Locate the cell with the specified text and output its [x, y] center coordinate. 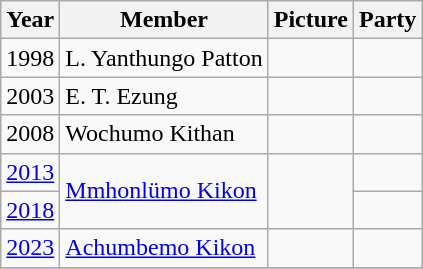
2008 [30, 134]
2013 [30, 172]
L. Yanthungo Patton [164, 58]
E. T. Ezung [164, 96]
Mmhonlümo Kikon [164, 191]
2003 [30, 96]
Party [388, 20]
Achumbemo Kikon [164, 248]
2018 [30, 210]
Wochumo Kithan [164, 134]
2023 [30, 248]
Member [164, 20]
1998 [30, 58]
Picture [310, 20]
Year [30, 20]
